From the cell containing the given text, extract its center point as [x, y] coordinate. 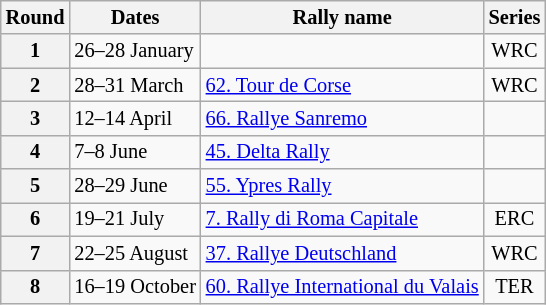
12–14 April [134, 118]
TER [515, 287]
55. Ypres Rally [342, 186]
37. Rallye Deutschland [342, 253]
28–29 June [134, 186]
28–31 March [134, 85]
Dates [134, 17]
Series [515, 17]
5 [36, 186]
Rally name [342, 17]
7 [36, 253]
8 [36, 287]
Round [36, 17]
4 [36, 152]
19–21 July [134, 219]
22–25 August [134, 253]
7–8 June [134, 152]
ERC [515, 219]
1 [36, 51]
16–19 October [134, 287]
62. Tour de Corse [342, 85]
7. Rally di Roma Capitale [342, 219]
3 [36, 118]
66. Rallye Sanremo [342, 118]
60. Rallye International du Valais [342, 287]
45. Delta Rally [342, 152]
26–28 January [134, 51]
2 [36, 85]
6 [36, 219]
